Extract the [x, y] coordinate from the center of the cell holding the provided text.  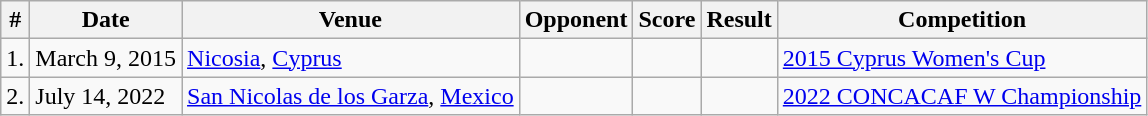
2. [16, 96]
# [16, 20]
Opponent [576, 20]
Nicosia, Cyprus [351, 58]
July 14, 2022 [106, 96]
Score [667, 20]
March 9, 2015 [106, 58]
Venue [351, 20]
1. [16, 58]
Date [106, 20]
2015 Cyprus Women's Cup [962, 58]
2022 CONCACAF W Championship [962, 96]
Competition [962, 20]
Result [739, 20]
San Nicolas de los Garza, Mexico [351, 96]
